Provide the (x, y) coordinate of the cell's center where the given text is located.  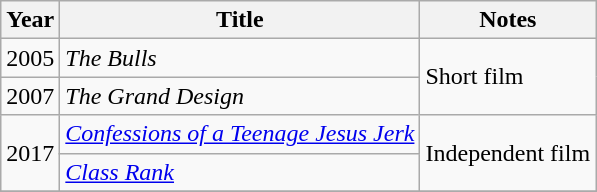
The Grand Design (240, 96)
2017 (30, 153)
Title (240, 20)
Class Rank (240, 172)
Notes (508, 20)
Confessions of a Teenage Jesus Jerk (240, 134)
Year (30, 20)
Independent film (508, 153)
2005 (30, 58)
2007 (30, 96)
The Bulls (240, 58)
Short film (508, 77)
